Return the (X, Y) coordinate for the center point of the cell that contains the specified text.  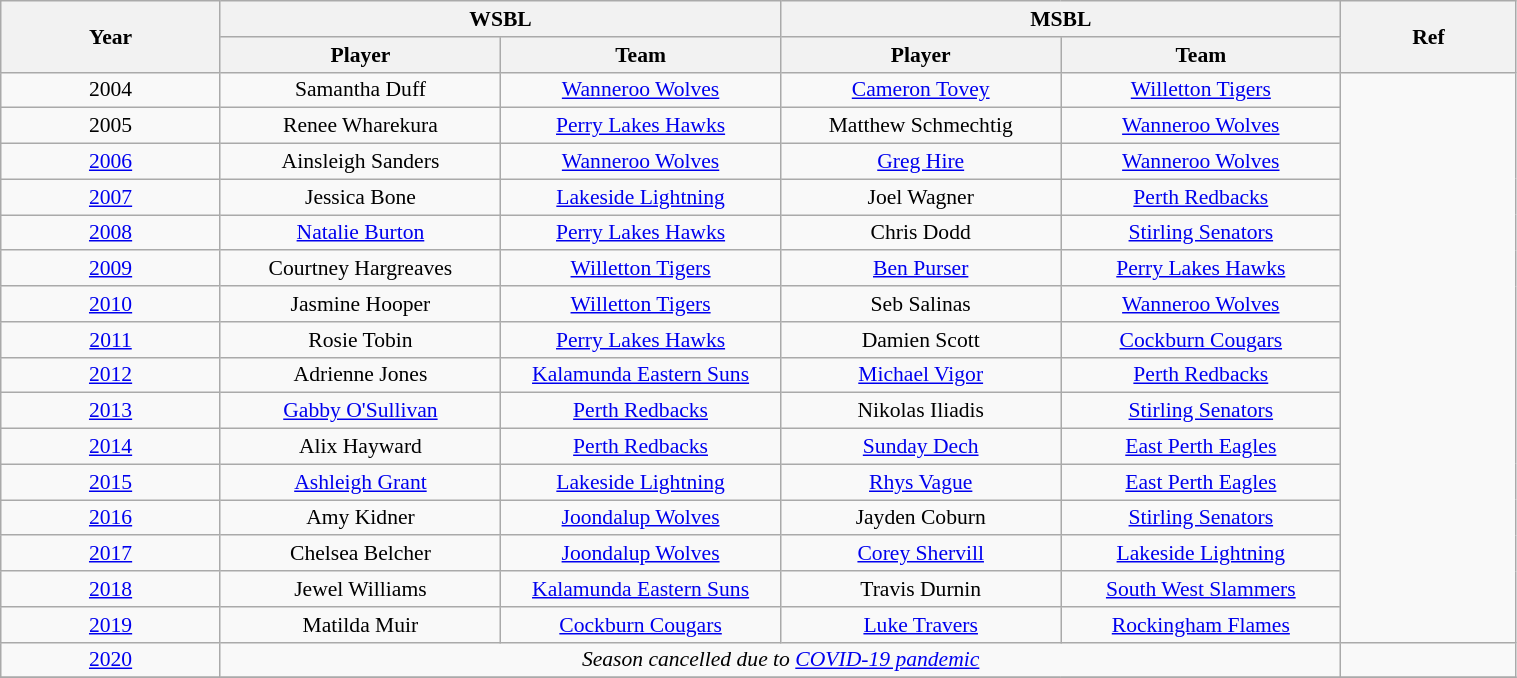
Alix Hayward (360, 447)
Jayden Coburn (921, 518)
2010 (111, 304)
2005 (111, 126)
Jewel Williams (360, 589)
MSBL (1061, 19)
Chelsea Belcher (360, 554)
Jessica Bone (360, 197)
WSBL (500, 19)
Rockingham Flames (1201, 625)
Ashleigh Grant (360, 482)
Corey Shervill (921, 554)
Amy Kidner (360, 518)
Sunday Dech (921, 447)
Matthew Schmechtig (921, 126)
Samantha Duff (360, 90)
2018 (111, 589)
2016 (111, 518)
Ainsleigh Sanders (360, 162)
2012 (111, 375)
2020 (111, 660)
Matilda Muir (360, 625)
Joel Wagner (921, 197)
2006 (111, 162)
Nikolas Iliadis (921, 411)
2017 (111, 554)
Seb Salinas (921, 304)
Year (111, 36)
Gabby O'Sullivan (360, 411)
Adrienne Jones (360, 375)
Greg Hire (921, 162)
Jasmine Hooper (360, 304)
2019 (111, 625)
Rosie Tobin (360, 340)
Michael Vigor (921, 375)
Ref (1428, 36)
2014 (111, 447)
Travis Durnin (921, 589)
2004 (111, 90)
South West Slammers (1201, 589)
2013 (111, 411)
Chris Dodd (921, 233)
Luke Travers (921, 625)
Damien Scott (921, 340)
Natalie Burton (360, 233)
Season cancelled due to COVID-19 pandemic (780, 660)
Courtney Hargreaves (360, 269)
2009 (111, 269)
2007 (111, 197)
Rhys Vague (921, 482)
Ben Purser (921, 269)
2015 (111, 482)
Cameron Tovey (921, 90)
2011 (111, 340)
2008 (111, 233)
Renee Wharekura (360, 126)
